Return the [X, Y] coordinate for the center point of the cell that contains the specified text.  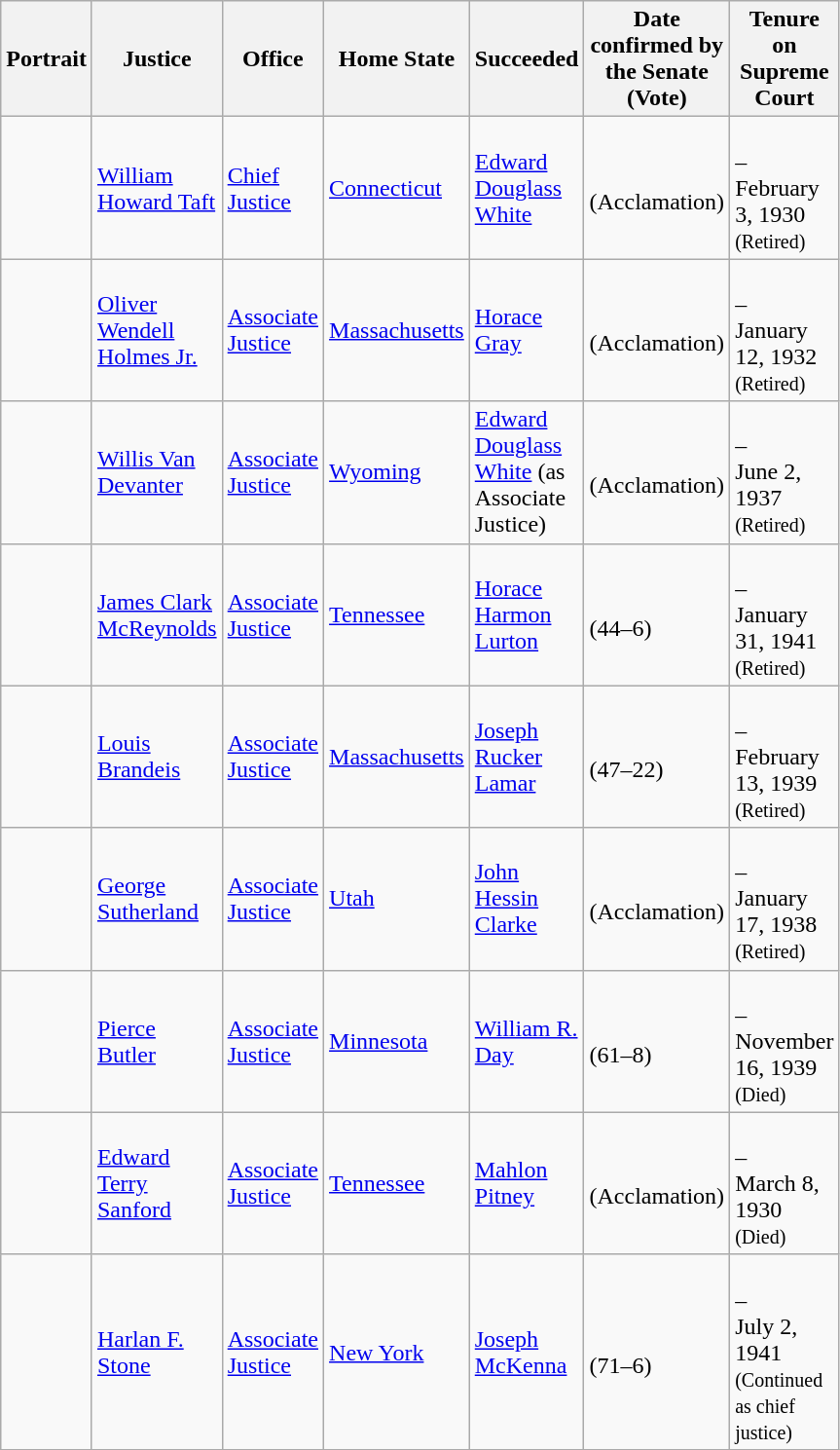
Office [273, 58]
–January 12, 1932(Retired) [785, 330]
Justice [157, 58]
George Sutherland [157, 899]
–January 17, 1938(Retired) [785, 899]
Willis Van Devanter [157, 472]
Harlan F. Stone [157, 1352]
–February 13, 1939(Retired) [785, 757]
Edward Terry Sanford [157, 1183]
New York [397, 1352]
Utah [397, 899]
Joseph Rucker Lamar [527, 757]
Louis Brandeis [157, 757]
(61–8) [657, 1041]
Pierce Butler [157, 1041]
William Howard Taft [157, 188]
Home State [397, 58]
Tenure on Supreme Court [785, 58]
–February 3, 1930(Retired) [785, 188]
William R. Day [527, 1041]
Horace Harmon Lurton [527, 614]
Edward Douglass White [527, 188]
(71–6) [657, 1352]
–March 8, 1930(Died) [785, 1183]
Joseph McKenna [527, 1352]
(47–22) [657, 757]
Connecticut [397, 188]
Mahlon Pitney [527, 1183]
(44–6) [657, 614]
James Clark McReynolds [157, 614]
–July 2, 1941(Continued as chief justice) [785, 1352]
Horace Gray [527, 330]
Date confirmed by the Senate(Vote) [657, 58]
Wyoming [397, 472]
–June 2, 1937(Retired) [785, 472]
Minnesota [397, 1041]
Portrait [47, 58]
John Hessin Clarke [527, 899]
Succeeded [527, 58]
Chief Justice [273, 188]
Oliver Wendell Holmes Jr. [157, 330]
–January 31, 1941(Retired) [785, 614]
–November 16, 1939(Died) [785, 1041]
Edward Douglass White (as Associate Justice) [527, 472]
